Return [x, y] of the center of cell containing provided text 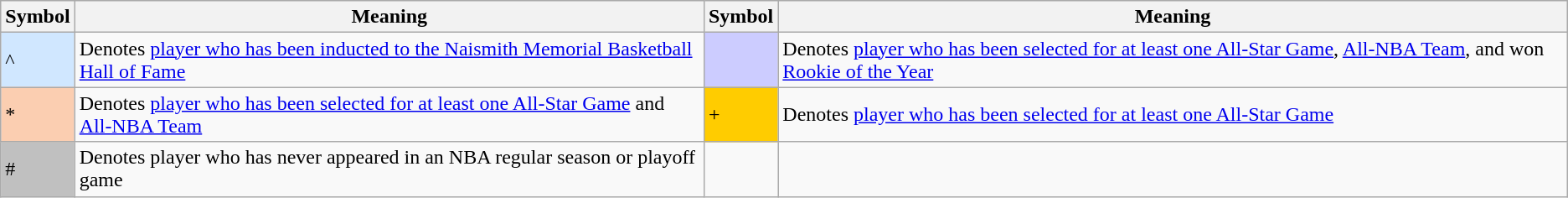
Denotes player who has never appeared in an NBA regular season or playoff game [389, 169]
Denotes player who has been selected for at least one All-Star Game and All-NBA Team [389, 114]
+ [740, 114]
* [38, 114]
Denotes player who has been selected for at least one All-Star Game [1173, 114]
# [38, 169]
Denotes player who has been selected for at least one All-Star Game, All-NBA Team, and won Rookie of the Year [1173, 60]
^ [38, 60]
Denotes player who has been inducted to the Naismith Memorial Basketball Hall of Fame [389, 60]
